Identify which cell holds the provided text, then report its (X, Y) central coordinate. 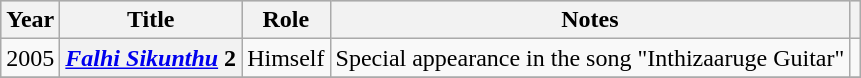
Himself (286, 58)
Notes (590, 20)
Special appearance in the song "Inthizaaruge Guitar" (590, 58)
2005 (30, 58)
Falhi Sikunthu 2 (151, 58)
Role (286, 20)
Title (151, 20)
Year (30, 20)
